Search for the cell housing the specified text and yield its [x, y] center coordinate. 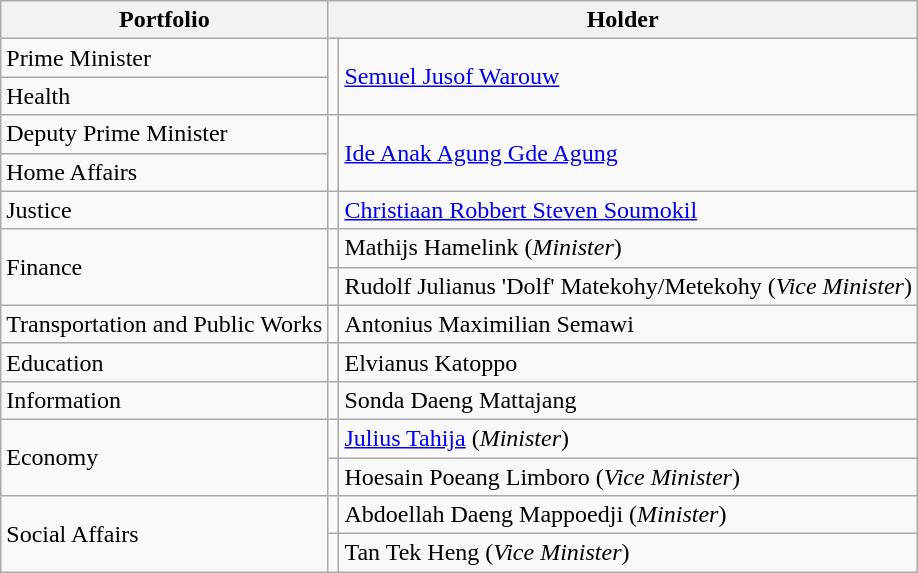
Tan Tek Heng (Vice Minister) [628, 553]
Semuel Jusof Warouw [628, 77]
Elvianus Katoppo [628, 362]
Information [164, 400]
Deputy Prime Minister [164, 134]
Abdoellah Daeng Mappoedji (Minister) [628, 515]
Finance [164, 267]
Home Affairs [164, 172]
Economy [164, 457]
Portfolio [164, 20]
Transportation and Public Works [164, 324]
Prime Minister [164, 58]
Mathijs Hamelink (Minister) [628, 248]
Julius Tahija (Minister) [628, 438]
Christiaan Robbert Steven Soumokil [628, 210]
Hoesain Poeang Limboro (Vice Minister) [628, 477]
Holder [623, 20]
Social Affairs [164, 534]
Health [164, 96]
Ide Anak Agung Gde Agung [628, 153]
Rudolf Julianus 'Dolf' Matekohy/Metekohy (Vice Minister) [628, 286]
Justice [164, 210]
Sonda Daeng Mattajang [628, 400]
Antonius Maximilian Semawi [628, 324]
Education [164, 362]
